Identify which cell holds the provided text, then report its (x, y) central coordinate. 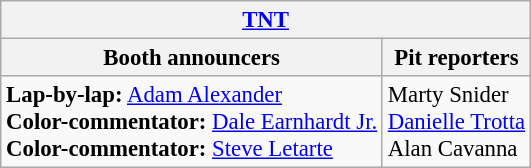
Lap-by-lap: Adam AlexanderColor-commentator: Dale Earnhardt Jr.Color-commentator: Steve Letarte (192, 122)
TNT (266, 20)
Pit reporters (456, 58)
Marty SniderDanielle TrottaAlan Cavanna (456, 122)
Booth announcers (192, 58)
